Pinpoint the cell where the given text exists, returning its [X, Y] midpoint coordinate. 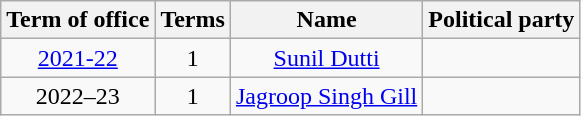
Political party [502, 20]
2022–23 [78, 96]
Terms [193, 20]
Jagroop Singh Gill [326, 96]
Sunil Dutti [326, 58]
Name [326, 20]
2021-22 [78, 58]
Term of office [78, 20]
